Return [x, y] of the center of cell containing provided text 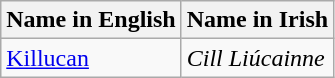
Cill Liúcainne [257, 58]
Name in Irish [257, 20]
Name in English [91, 20]
Killucan [91, 58]
